Scan for the cell matching the given text and deliver its [x, y] coordinate at center. 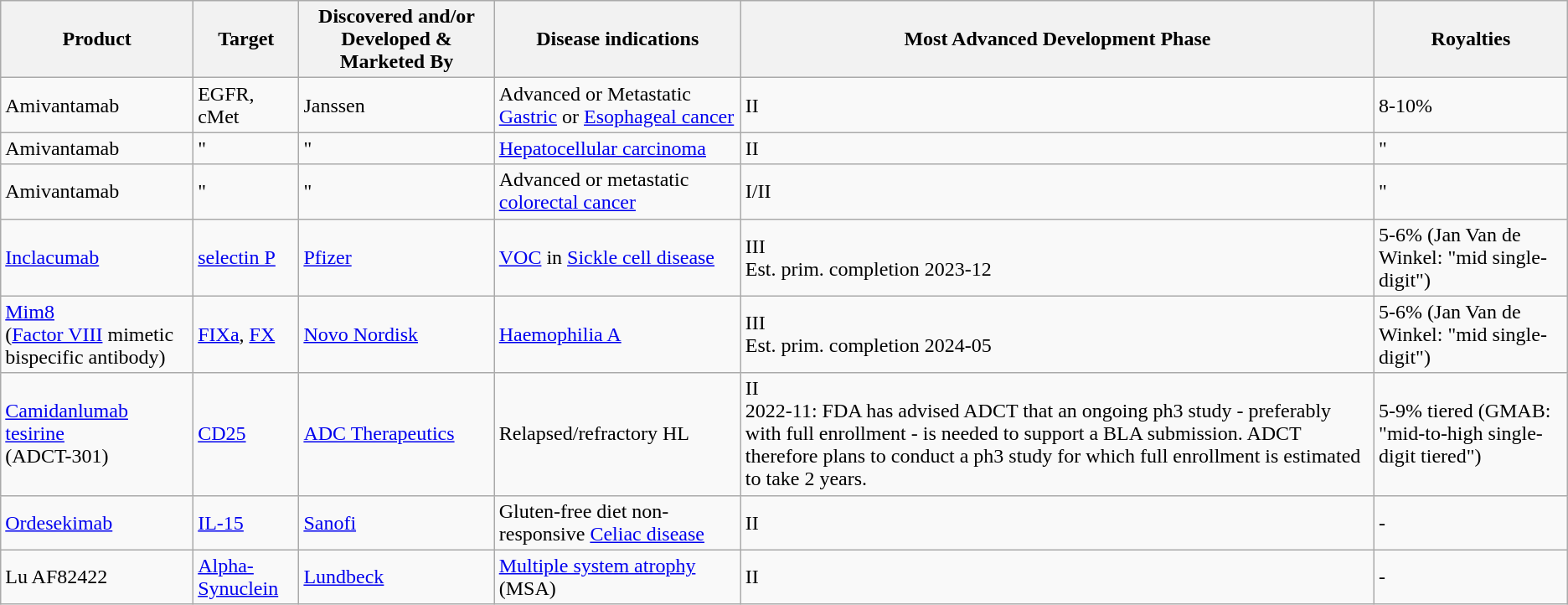
Advanced or Metastatic Gastric or Esophageal cancer [617, 106]
Camidanlumab tesirine(ADCT-301) [97, 434]
5-9% tiered (GMAB: "mid-to-high single-digit tiered") [1471, 434]
FIXa, FX [246, 334]
Haemophilia A [617, 334]
Lundbeck [397, 577]
Janssen [397, 106]
Ordesekimab [97, 523]
I/II [1057, 191]
Multiple system atrophy (MSA) [617, 577]
CD25 [246, 434]
Most Advanced Development Phase [1057, 39]
IIIEst. prim. completion 2024-05 [1057, 334]
Mim8(Factor VIII mimetic bispecific antibody) [97, 334]
IL-15 [246, 523]
Sanofi [397, 523]
Gluten-free diet non-responsive Celiac disease [617, 523]
Alpha-Synuclein [246, 577]
selectin P [246, 257]
Pfizer [397, 257]
IIIEst. prim. completion 2023-12 [1057, 257]
EGFR, cMet [246, 106]
Lu AF82422 [97, 577]
Relapsed/refractory HL [617, 434]
Product [97, 39]
ADC Therapeutics [397, 434]
Royalties [1471, 39]
Discovered and/or Developed & Marketed By [397, 39]
Novo Nordisk [397, 334]
Advanced or metastatic colorectal cancer [617, 191]
Disease indications [617, 39]
Inclacumab [97, 257]
VOC in Sickle cell disease [617, 257]
Target [246, 39]
Hepatocellular carcinoma [617, 148]
8-10% [1471, 106]
